Find where the given text appears and provide that cell's center as [X, Y] coordinate. 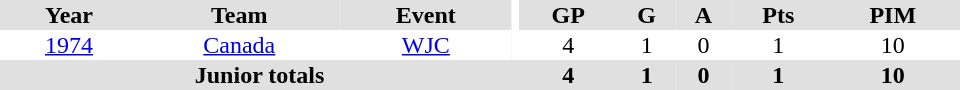
PIM [893, 15]
Event [426, 15]
WJC [426, 45]
G [646, 15]
Team [240, 15]
Year [69, 15]
Pts [778, 15]
Junior totals [260, 75]
Canada [240, 45]
A [704, 15]
GP [568, 15]
1974 [69, 45]
